Determine the [x, y] coordinate at the center of the cell enclosing the given text.  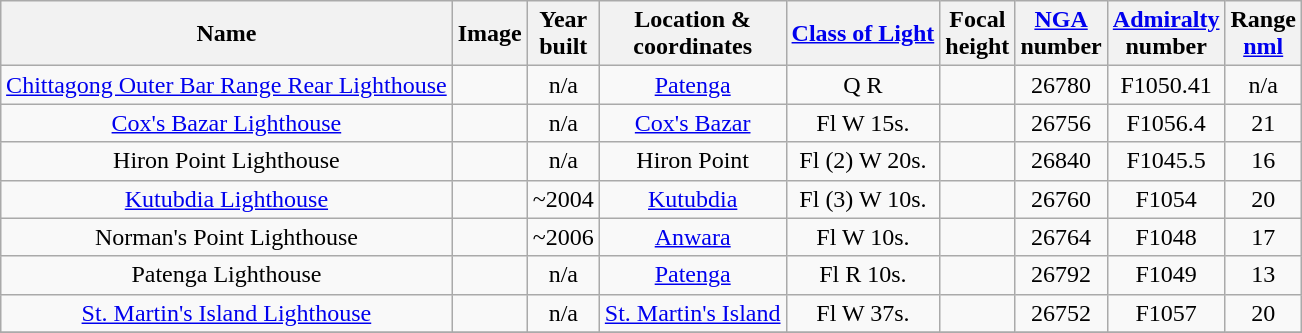
NGAnumber [1061, 34]
Rangenml [1263, 34]
Norman's Point Lighthouse [227, 237]
F1050.41 [1166, 85]
26840 [1061, 161]
Cox's Bazar [692, 123]
17 [1263, 237]
Fl W 10s. [863, 237]
F1057 [1166, 313]
F1056.4 [1166, 123]
~2006 [563, 237]
Location &coordinates [692, 34]
Cox's Bazar Lighthouse [227, 123]
26752 [1061, 313]
Focalheight [978, 34]
13 [1263, 275]
Hiron Point [692, 161]
Yearbuilt [563, 34]
Patenga Lighthouse [227, 275]
F1045.5 [1166, 161]
26764 [1061, 237]
Chittagong Outer Bar Range Rear Lighthouse [227, 85]
26780 [1061, 85]
Q R [863, 85]
Image [490, 34]
Fl W 15s. [863, 123]
Class of Light [863, 34]
~2004 [563, 199]
21 [1263, 123]
St. Martin's Island [692, 313]
Fl (3) W 10s. [863, 199]
26756 [1061, 123]
Kutubdia Lighthouse [227, 199]
Anwara [692, 237]
St. Martin's Island Lighthouse [227, 313]
16 [1263, 161]
F1049 [1166, 275]
Fl R 10s. [863, 275]
Hiron Point Lighthouse [227, 161]
Fl (2) W 20s. [863, 161]
Kutubdia [692, 199]
Admiraltynumber [1166, 34]
F1054 [1166, 199]
F1048 [1166, 237]
Fl W 37s. [863, 313]
26792 [1061, 275]
Name [227, 34]
26760 [1061, 199]
